From the cell containing the given text, extract its center point as [X, Y] coordinate. 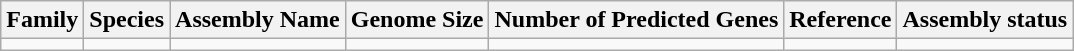
Assembly status [985, 20]
Reference [840, 20]
Species [127, 20]
Genome Size [417, 20]
Assembly Name [258, 20]
Family [42, 20]
Number of Predicted Genes [636, 20]
